From the cell containing the given text, extract its center point as (x, y) coordinate. 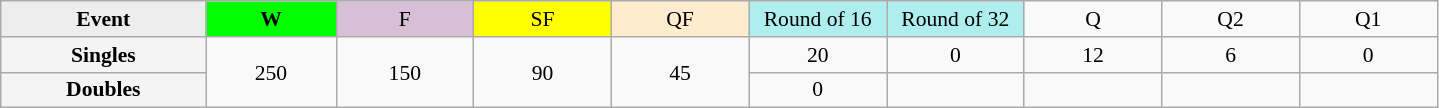
12 (1093, 55)
45 (680, 72)
90 (543, 72)
W (271, 19)
SF (543, 19)
250 (271, 72)
Q1 (1368, 19)
Q (1093, 19)
F (405, 19)
Q2 (1231, 19)
Doubles (104, 90)
QF (680, 19)
Singles (104, 55)
20 (818, 55)
Round of 16 (818, 19)
Round of 32 (955, 19)
6 (1231, 55)
Event (104, 19)
150 (405, 72)
